Return [X, Y] of the center of cell containing provided text 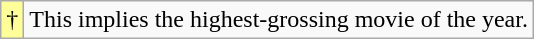
† [12, 20]
This implies the highest-grossing movie of the year. [279, 20]
